Output the [x, y] coordinate of the center of the cell containing the given text.  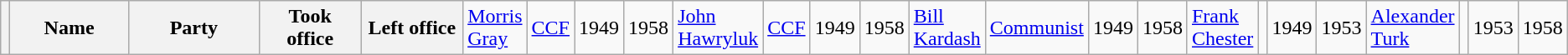
Communist [1037, 28]
Name [70, 28]
Alexander Turk [1412, 28]
Party [193, 28]
Bill Kardash [946, 28]
Frank Chester [1222, 28]
John Hawryluk [719, 28]
Took office [310, 28]
Left office [412, 28]
Morris Gray [495, 28]
